Provide the [x, y] coordinate of the cell's center where the given text is located.  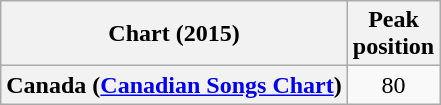
Peak position [393, 34]
80 [393, 85]
Chart (2015) [174, 34]
Canada (Canadian Songs Chart) [174, 85]
